Determine the [X, Y] coordinate at the center of the cell enclosing the given text.  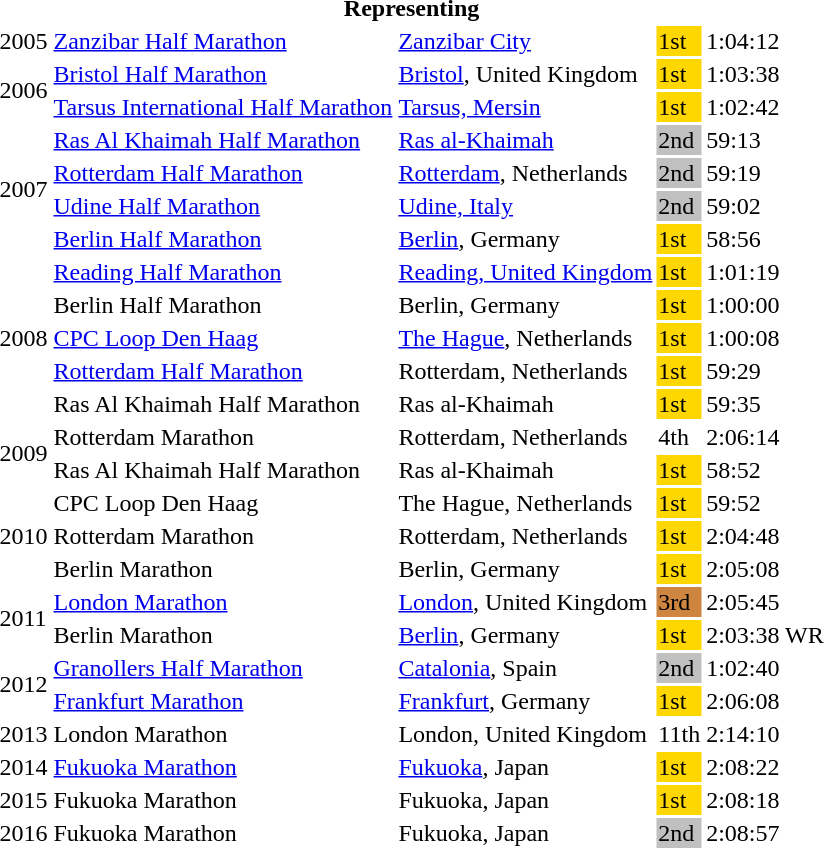
11th [680, 734]
Frankfurt Marathon [223, 701]
Bristol Half Marathon [223, 74]
Zanzibar City [526, 41]
4th [680, 437]
3rd [680, 602]
Udine, Italy [526, 206]
Catalonia, Spain [526, 668]
Frankfurt, Germany [526, 701]
Zanzibar Half Marathon [223, 41]
Granollers Half Marathon [223, 668]
Tarsus, Mersin [526, 107]
Reading Half Marathon [223, 272]
Reading, United Kingdom [526, 272]
Tarsus International Half Marathon [223, 107]
Udine Half Marathon [223, 206]
Bristol, United Kingdom [526, 74]
